Find where the given text appears and provide that cell's center as [X, Y] coordinate. 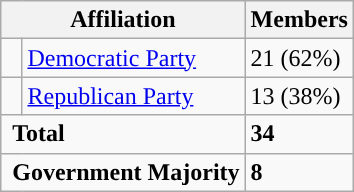
Members [299, 20]
34 [299, 134]
Affiliation [123, 20]
13 (38%) [299, 96]
8 [299, 172]
Republican Party [134, 96]
Government Majority [123, 172]
21 (62%) [299, 58]
Total [123, 134]
Democratic Party [134, 58]
